Capture the cell that displays the provided text and extract its (X, Y) central coordinate. 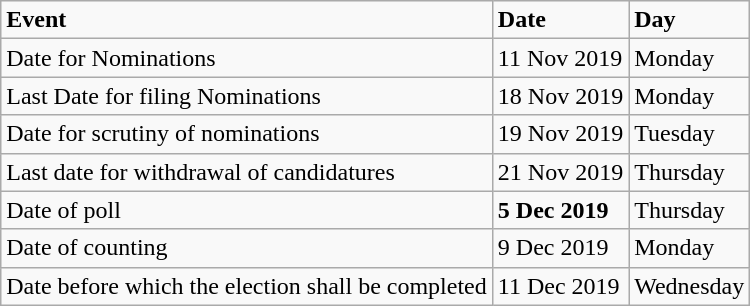
Date for Nominations (247, 58)
5 Dec 2019 (560, 210)
Date (560, 20)
Date before which the election shall be completed (247, 286)
19 Nov 2019 (560, 134)
Day (690, 20)
11 Dec 2019 (560, 286)
Event (247, 20)
11 Nov 2019 (560, 58)
18 Nov 2019 (560, 96)
21 Nov 2019 (560, 172)
Wednesday (690, 286)
Date of poll (247, 210)
Last Date for filing Nominations (247, 96)
Tuesday (690, 134)
Last date for withdrawal of candidatures (247, 172)
9 Dec 2019 (560, 248)
Date of counting (247, 248)
Date for scrutiny of nominations (247, 134)
